Scan for the cell matching the given text and deliver its [x, y] coordinate at center. 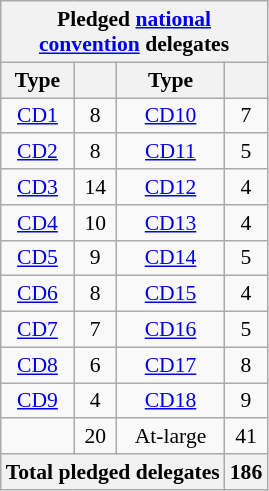
CD9 [38, 401]
CD7 [38, 330]
CD4 [38, 223]
10 [95, 223]
CD16 [170, 330]
CD6 [38, 294]
CD13 [170, 223]
At-large [170, 437]
CD11 [170, 152]
CD18 [170, 401]
CD3 [38, 187]
6 [95, 365]
Pledged nationalconvention delegates [134, 32]
14 [95, 187]
186 [246, 472]
41 [246, 437]
CD10 [170, 116]
CD5 [38, 258]
CD2 [38, 152]
CD15 [170, 294]
CD8 [38, 365]
CD14 [170, 258]
CD1 [38, 116]
CD12 [170, 187]
CD17 [170, 365]
Total pledged delegates [113, 472]
20 [95, 437]
